Output the (X, Y) coordinate of the center of the cell containing the given text.  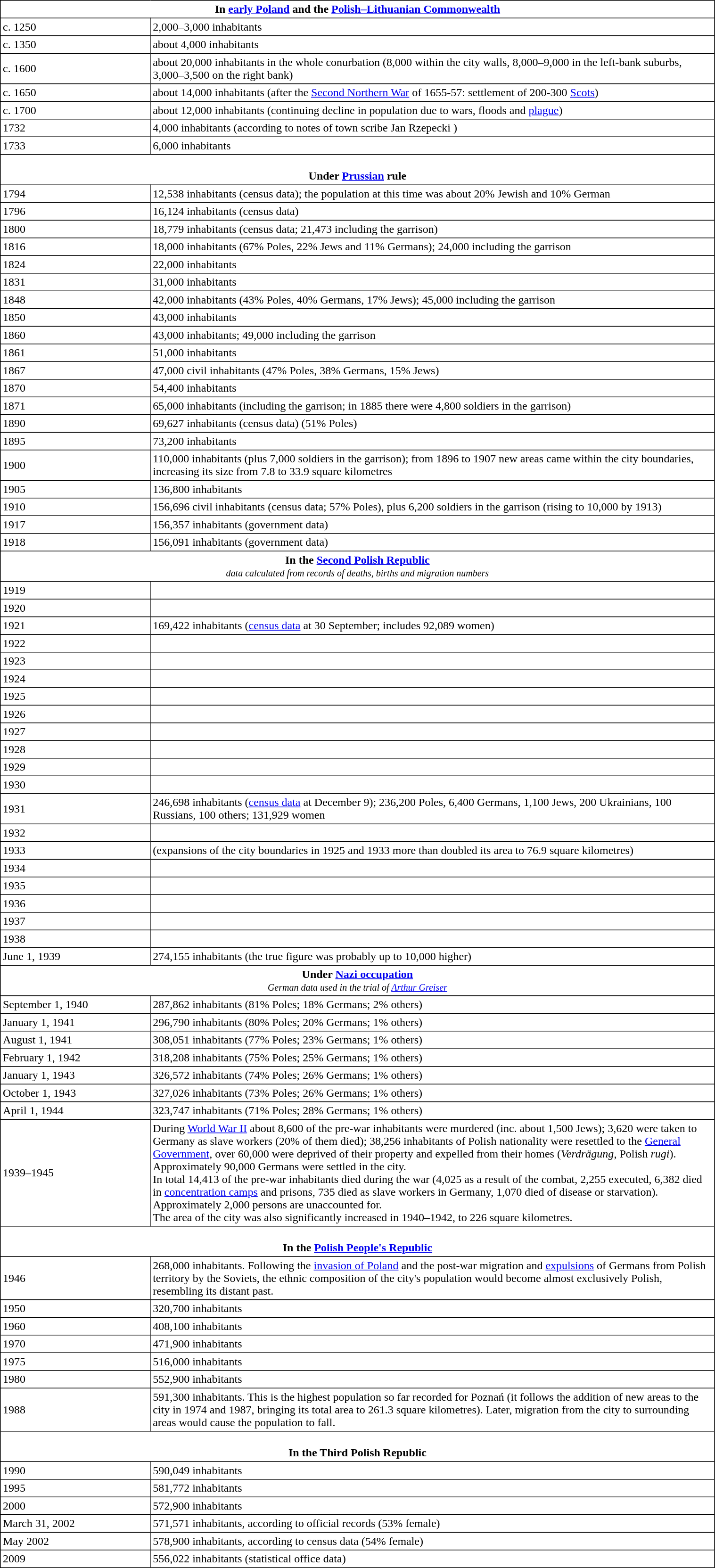
287,862 inhabitants (81% Poles; 18% Germans; 2% others) (433, 1005)
1933 (75, 851)
1861 (75, 353)
43,000 inhabitants (433, 318)
308,051 inhabitants (77% Poles; 23% Germans; 1% others) (433, 1040)
1990 (75, 1470)
1946 (75, 1278)
In the Third Polish Republic (357, 1446)
581,772 inhabitants (433, 1488)
327,026 inhabitants (73% Poles; 26% Germans; 1% others) (433, 1093)
Under Prussian rule (357, 170)
323,747 inhabitants (71% Poles; 28% Germans; 1% others) (433, 1111)
1895 (75, 441)
about 12,000 inhabitants (continuing decline in population due to wars, floods and plague) (433, 110)
1950 (75, 1309)
42,000 inhabitants (43% Poles, 40% Germans, 17% Jews); 45,000 including the garrison (433, 300)
18,000 inhabitants (67% Poles, 22% Jews and 11% Germans); 24,000 including the garrison (433, 247)
1824 (75, 264)
August 1, 1941 (75, 1040)
320,700 inhabitants (433, 1309)
March 31, 2002 (75, 1524)
June 1, 1939 (75, 957)
1871 (75, 406)
about 4,000 inhabitants (433, 45)
(expansions of the city boundaries in 1925 and 1933 more than doubled its area to 76.9 square kilometres) (433, 851)
1918 (75, 542)
1930 (75, 785)
c. 1250 (75, 27)
1980 (75, 1379)
1936 (75, 903)
169,422 inhabitants (census data at 30 September; includes 92,089 women) (433, 626)
73,200 inhabitants (433, 441)
1910 (75, 507)
1890 (75, 424)
1995 (75, 1488)
1860 (75, 335)
1733 (75, 146)
1923 (75, 661)
1920 (75, 608)
136,800 inhabitants (433, 489)
296,790 inhabitants (80% Poles; 20% Germans; 1% others) (433, 1022)
In the Second Polish Republicdata calculated from records of deaths, births and migration numbers (357, 566)
September 1, 1940 (75, 1005)
408,100 inhabitants (433, 1326)
69,627 inhabitants (census data) (51% Poles) (433, 424)
1794 (75, 194)
1905 (75, 489)
1938 (75, 939)
156,091 inhabitants (government data) (433, 542)
c. 1350 (75, 45)
1800 (75, 229)
1921 (75, 626)
6,000 inhabitants (433, 146)
31,000 inhabitants (433, 282)
1925 (75, 697)
1935 (75, 886)
54,400 inhabitants (433, 388)
326,572 inhabitants (74% Poles; 26% Germans; 1% others) (433, 1075)
1934 (75, 868)
578,900 inhabitants, according to census data (54% female) (433, 1541)
16,124 inhabitants (census data) (433, 212)
590,049 inhabitants (433, 1470)
1932 (75, 833)
156,357 inhabitants (government data) (433, 525)
1975 (75, 1362)
12,538 inhabitants (census data); the population at this time was about 20% Jewish and 10% German (433, 194)
1850 (75, 318)
1870 (75, 388)
2,000–3,000 inhabitants (433, 27)
February 1, 1942 (75, 1058)
552,900 inhabitants (433, 1379)
1939–1945 (75, 1173)
47,000 civil inhabitants (47% Poles, 38% Germans, 15% Jews) (433, 370)
In early Poland and the Polish–Lithuanian Commonwealth (357, 9)
571,571 inhabitants, according to official records (53% female) (433, 1524)
471,900 inhabitants (433, 1344)
1922 (75, 643)
246,698 inhabitants (census data at December 9); 236,200 Poles, 6,400 Germans, 1,100 Jews, 200 Ukrainians, 100 Russians, 100 others; 131,929 women (433, 809)
1960 (75, 1326)
c. 1600 (75, 68)
1970 (75, 1344)
65,000 inhabitants (including the garrison; in 1885 there were 4,800 soldiers in the garrison) (433, 406)
1917 (75, 525)
1919 (75, 591)
274,155 inhabitants (the true figure was probably up to 10,000 higher) (433, 957)
1867 (75, 370)
1926 (75, 714)
1732 (75, 128)
572,900 inhabitants (433, 1506)
1937 (75, 921)
156,696 civil inhabitants (census data; 57% Poles), plus 6,200 soldiers in the garrison (rising to 10,000 by 1913) (433, 507)
1816 (75, 247)
1796 (75, 212)
1988 (75, 1410)
May 2002 (75, 1541)
In the Polish People's Republic (357, 1241)
1931 (75, 809)
2009 (75, 1559)
October 1, 1943 (75, 1093)
18,779 inhabitants (census data; 21,473 including the garrison) (433, 229)
22,000 inhabitants (433, 264)
318,208 inhabitants (75% Poles; 25% Germans; 1% others) (433, 1058)
January 1, 1941 (75, 1022)
2000 (75, 1506)
556,022 inhabitants (statistical office data) (433, 1559)
1929 (75, 767)
1900 (75, 465)
April 1, 1944 (75, 1111)
Under Nazi occupationGerman data used in the trial of Arthur Greiser (357, 980)
c. 1700 (75, 110)
1927 (75, 732)
43,000 inhabitants; 49,000 including the garrison (433, 335)
1924 (75, 679)
about 14,000 inhabitants (after the Second Northern War of 1655-57: settlement of 200-300 Scots) (433, 93)
1928 (75, 749)
51,000 inhabitants (433, 353)
about 20,000 inhabitants in the whole conurbation (8,000 within the city walls, 8,000–9,000 in the left-bank suburbs, 3,000–3,500 on the right bank) (433, 68)
c. 1650 (75, 93)
January 1, 1943 (75, 1075)
1831 (75, 282)
516,000 inhabitants (433, 1362)
4,000 inhabitants (according to notes of town scribe Jan Rzepecki ) (433, 128)
1848 (75, 300)
